Scan for the cell matching the given text and deliver its (x, y) coordinate at center. 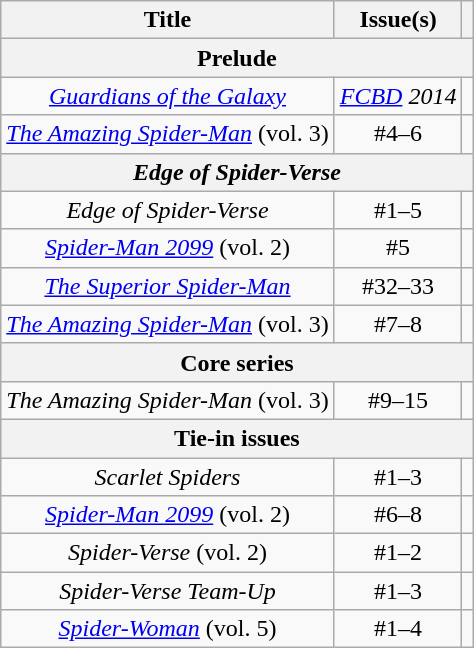
#1–2 (398, 553)
#9–15 (398, 400)
Issue(s) (398, 20)
#1–4 (398, 629)
#7–8 (398, 324)
#5 (398, 248)
Guardians of the Galaxy (168, 96)
#1–5 (398, 210)
The Superior Spider-Man (168, 286)
Title (168, 20)
#32–33 (398, 286)
FCBD 2014 (398, 96)
Prelude (237, 58)
Spider-Verse Team-Up (168, 591)
#6–8 (398, 515)
#4–6 (398, 134)
Core series (237, 362)
Tie-in issues (237, 438)
Scarlet Spiders (168, 477)
Spider-Woman (vol. 5) (168, 629)
Spider-Verse (vol. 2) (168, 553)
